Search for the cell housing the specified text and yield its [X, Y] center coordinate. 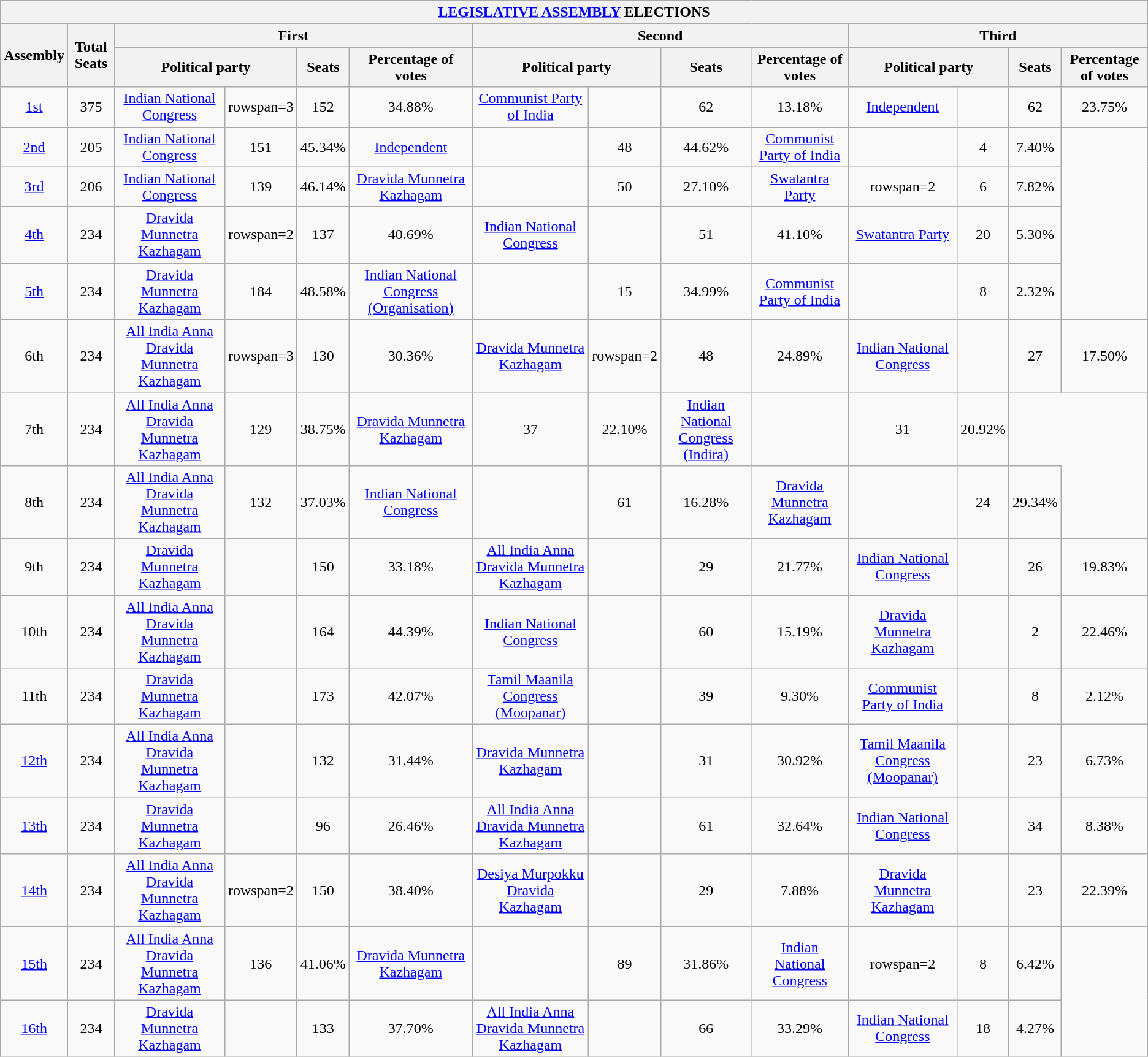
11th [34, 696]
37 [530, 429]
24 [982, 502]
41.10% [800, 235]
20 [982, 235]
16.28% [706, 502]
Desiya Murpokku Dravida Kazhagam [530, 890]
20.92% [982, 429]
60 [706, 632]
8.38% [1105, 826]
12th [34, 761]
38.75% [323, 429]
14th [34, 890]
34 [1035, 826]
7.88% [800, 890]
17.50% [1105, 356]
66 [706, 1028]
15.19% [800, 632]
9th [34, 567]
375 [91, 107]
32.64% [800, 826]
5.30% [1035, 235]
41.06% [323, 964]
4.27% [1035, 1028]
23.75% [1105, 107]
129 [261, 429]
10th [34, 632]
7.40% [1035, 147]
205 [91, 147]
3rd [34, 186]
33.18% [411, 567]
24.89% [800, 356]
26.46% [411, 826]
30.92% [800, 761]
27 [1035, 356]
16th [34, 1028]
13th [34, 826]
Assembly [34, 55]
4th [34, 235]
Indian National Congress (Indira) [706, 429]
42.07% [411, 696]
34.99% [706, 291]
184 [261, 291]
Total Seats [91, 55]
164 [323, 632]
133 [323, 1028]
48.58% [323, 291]
37.70% [411, 1028]
13.18% [800, 107]
5th [34, 291]
26 [1035, 567]
50 [625, 186]
LEGISLATIVE ASSEMBLY ELECTIONS [574, 12]
15th [34, 964]
2.12% [1105, 696]
51 [706, 235]
44.62% [706, 147]
2.32% [1035, 291]
31.86% [706, 964]
40.69% [411, 235]
136 [261, 964]
30.36% [411, 356]
37.03% [323, 502]
130 [323, 356]
7.82% [1035, 186]
27.10% [706, 186]
2nd [34, 147]
34.88% [411, 107]
45.34% [323, 147]
First [294, 36]
Third [998, 36]
152 [323, 107]
22.39% [1105, 890]
38.40% [411, 890]
46.14% [323, 186]
206 [91, 186]
173 [323, 696]
33.29% [800, 1028]
89 [625, 964]
22.10% [625, 429]
21.77% [800, 567]
9.30% [800, 696]
19.83% [1105, 567]
22.46% [1105, 632]
44.39% [411, 632]
2 [1035, 632]
Second [660, 36]
6th [34, 356]
6.42% [1035, 964]
7th [34, 429]
139 [261, 186]
6 [982, 186]
39 [706, 696]
31.44% [411, 761]
137 [323, 235]
Indian National Congress (Organisation) [411, 291]
96 [323, 826]
151 [261, 147]
1st [34, 107]
6.73% [1105, 761]
29.34% [1035, 502]
15 [625, 291]
4 [982, 147]
18 [982, 1028]
8th [34, 502]
